Search for the cell housing the specified text and yield its [X, Y] center coordinate. 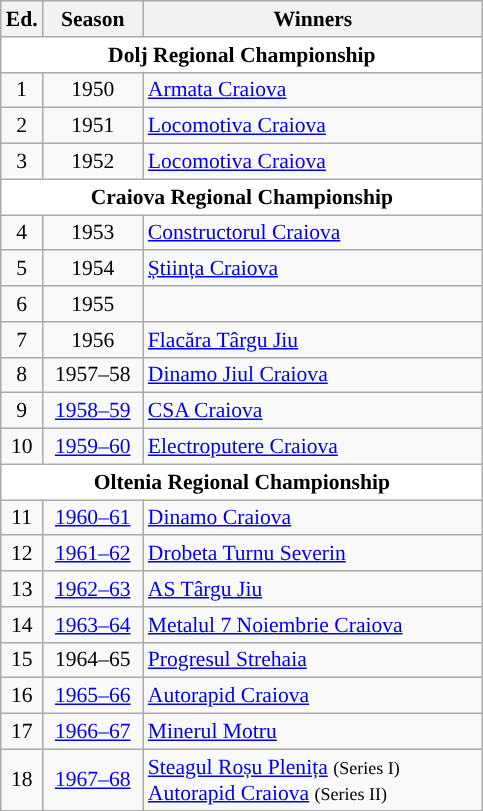
3 [22, 162]
1959–60 [93, 447]
1952 [93, 162]
1954 [93, 269]
2 [22, 126]
14 [22, 625]
1 [22, 90]
1958–59 [93, 411]
Craiova Regional Championship [242, 197]
Season [93, 19]
5 [22, 269]
1964–65 [93, 660]
9 [22, 411]
1966–67 [93, 732]
AS Târgu Jiu [313, 589]
15 [22, 660]
1950 [93, 90]
8 [22, 375]
Drobeta Turnu Severin [313, 554]
Dolj Regional Championship [242, 55]
CSA Craiova [313, 411]
1951 [93, 126]
6 [22, 304]
Electroputere Craiova [313, 447]
Armata Craiova [313, 90]
1960–61 [93, 518]
1961–62 [93, 554]
1962–63 [93, 589]
10 [22, 447]
12 [22, 554]
Steagul Roșu Plenița (Series I) Autorapid Craiova (Series II) [313, 780]
1957–58 [93, 375]
Minerul Motru [313, 732]
17 [22, 732]
18 [22, 780]
Dinamo Craiova [313, 518]
1965–66 [93, 696]
Progresul Strehaia [313, 660]
1963–64 [93, 625]
1956 [93, 340]
Constructorul Craiova [313, 233]
16 [22, 696]
1955 [93, 304]
Ed. [22, 19]
Știința Craiova [313, 269]
Winners [313, 19]
1953 [93, 233]
Metalul 7 Noiembrie Craiova [313, 625]
4 [22, 233]
Oltenia Regional Championship [242, 482]
1967–68 [93, 780]
Dinamo Jiul Craiova [313, 375]
Flacăra Târgu Jiu [313, 340]
Autorapid Craiova [313, 696]
13 [22, 589]
7 [22, 340]
11 [22, 518]
